Pinpoint the cell where the given text exists, returning its [x, y] midpoint coordinate. 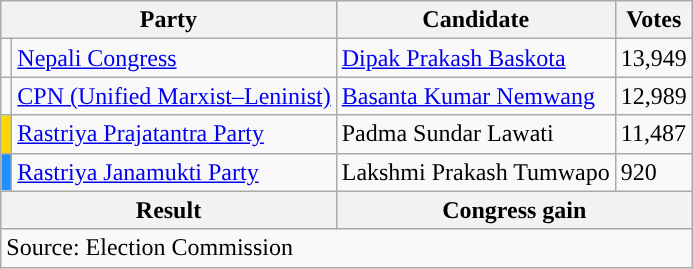
Rastriya Janamukti Party [174, 172]
Candidate [476, 20]
11,487 [654, 134]
Nepali Congress [174, 58]
Dipak Prakash Baskota [476, 58]
12,989 [654, 96]
Lakshmi Prakash Tumwapo [476, 172]
Votes [654, 20]
13,949 [654, 58]
Source: Election Commission [347, 248]
CPN (Unified Marxist–Leninist) [174, 96]
Result [168, 210]
920 [654, 172]
Congress gain [514, 210]
Basanta Kumar Nemwang [476, 96]
Party [168, 20]
Rastriya Prajatantra Party [174, 134]
Padma Sundar Lawati [476, 134]
